Scan for the cell matching the given text and deliver its (X, Y) coordinate at center. 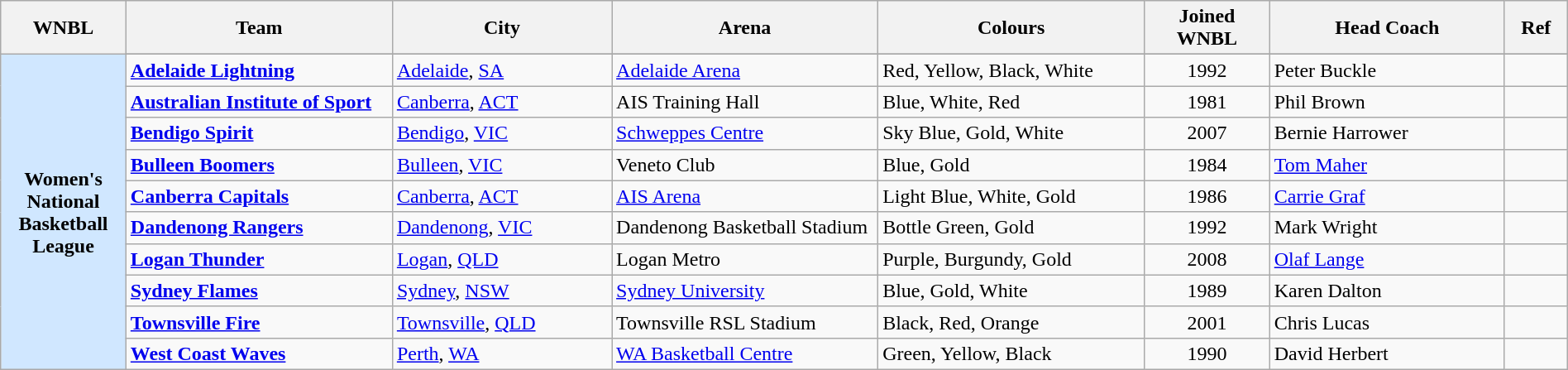
Phil Brown (1387, 102)
1984 (1207, 165)
Canberra Capitals (259, 196)
Carrie Graf (1387, 196)
WNBL (64, 28)
Team (259, 28)
Red, Yellow, Black, White (1011, 70)
Bendigo, VIC (501, 133)
Mark Wright (1387, 228)
2008 (1207, 259)
Sydney Flames (259, 291)
Joined WNBL (1207, 28)
Chris Lucas (1387, 322)
Blue, Gold (1011, 165)
WA Basketball Centre (745, 353)
Townsville, QLD (501, 322)
1986 (1207, 196)
Logan, QLD (501, 259)
Bulleen Boomers (259, 165)
Head Coach (1387, 28)
Light Blue, White, Gold (1011, 196)
2007 (1207, 133)
Sydney University (745, 291)
Logan Metro (745, 259)
City (501, 28)
Bulleen, VIC (501, 165)
Townsville RSL Stadium (745, 322)
Bernie Harrower (1387, 133)
David Herbert (1387, 353)
Dandenong Rangers (259, 228)
Adelaide Lightning (259, 70)
Bendigo Spirit (259, 133)
West Coast Waves (259, 353)
Veneto Club (745, 165)
Adelaide Arena (745, 70)
Purple, Burgundy, Gold (1011, 259)
Peter Buckle (1387, 70)
Bottle Green, Gold (1011, 228)
Black, Red, Orange (1011, 322)
Olaf Lange (1387, 259)
Colours (1011, 28)
Sydney, NSW (501, 291)
Arena (745, 28)
2001 (1207, 322)
AIS Arena (745, 196)
Perth, WA (501, 353)
Women's National Basketball League (64, 212)
1989 (1207, 291)
Dandenong Basketball Stadium (745, 228)
1990 (1207, 353)
Ref (1536, 28)
AIS Training Hall (745, 102)
Townsville Fire (259, 322)
Blue, Gold, White (1011, 291)
Dandenong, VIC (501, 228)
Australian Institute of Sport (259, 102)
Tom Maher (1387, 165)
Schweppes Centre (745, 133)
Sky Blue, Gold, White (1011, 133)
Karen Dalton (1387, 291)
Green, Yellow, Black (1011, 353)
1981 (1207, 102)
Blue, White, Red (1011, 102)
Adelaide, SA (501, 70)
Logan Thunder (259, 259)
